Identify which cell holds the provided text, then report its [x, y] central coordinate. 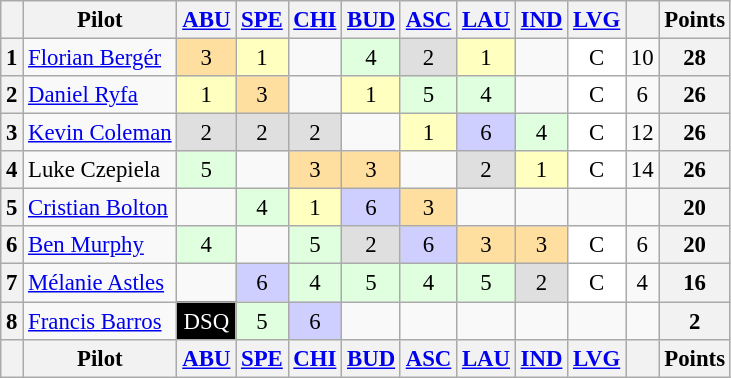
Cristian Bolton [100, 208]
Florian Bergér [100, 58]
10 [642, 58]
DSQ [206, 321]
12 [642, 133]
Kevin Coleman [100, 133]
16 [694, 283]
Ben Murphy [100, 245]
Luke Czepiela [100, 170]
7 [12, 283]
28 [694, 58]
Francis Barros [100, 321]
Daniel Ryfa [100, 95]
14 [642, 170]
8 [12, 321]
Mélanie Astles [100, 283]
